Locate the cell with the specified text and output its (x, y) center coordinate. 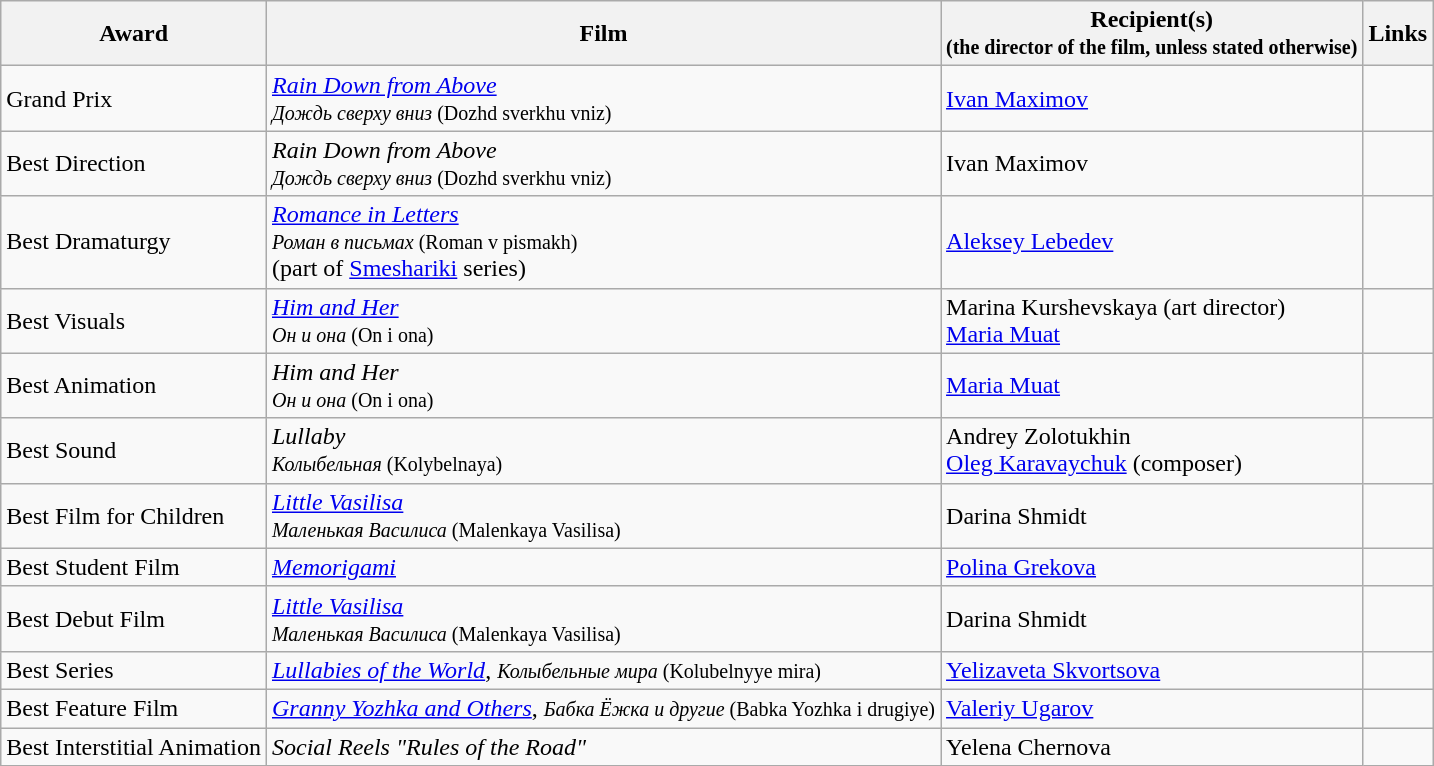
Grand Prix (134, 98)
Polina Grekova (1152, 567)
Best Animation (134, 386)
Valeriy Ugarov (1152, 708)
Film (603, 34)
Best Interstitial Animation (134, 747)
Best Dramaturgy (134, 242)
Aleksey Lebedev (1152, 242)
Yelena Chernova (1152, 747)
Best Direction (134, 164)
Maria Muat (1152, 386)
Yelizaveta Skvortsova (1152, 670)
Best Series (134, 670)
Lullabies of the World, Колыбельные мира (Kolubelnyye mira) (603, 670)
Romance in LettersРоман в письмах (Roman v pismakh)(part of Smeshariki series) (603, 242)
LullabyКолыбельная (Kolybelnaya) (603, 450)
Andrey ZolotukhinOleg Karavaychuk (composer) (1152, 450)
Social Reels "Rules of the Road" (603, 747)
Recipient(s)(the director of the film, unless stated otherwise) (1152, 34)
Memorigami (603, 567)
Granny Yozhka and Others, Бабка Ёжка и другие (Babka Yozhka i drugiye) (603, 708)
Best Feature Film (134, 708)
Marina Kurshevskaya (art director)Maria Muat (1152, 320)
Best Student Film (134, 567)
Best Debut Film (134, 618)
Award (134, 34)
Best Visuals (134, 320)
Best Sound (134, 450)
Best Film for Children (134, 516)
Links (1398, 34)
